Pinpoint the cell where the given text exists, returning its (X, Y) midpoint coordinate. 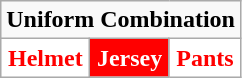
Jersey (130, 58)
Pants (204, 58)
Helmet (46, 58)
Uniform Combination (121, 20)
